From the cell containing the given text, extract its center point as (X, Y) coordinate. 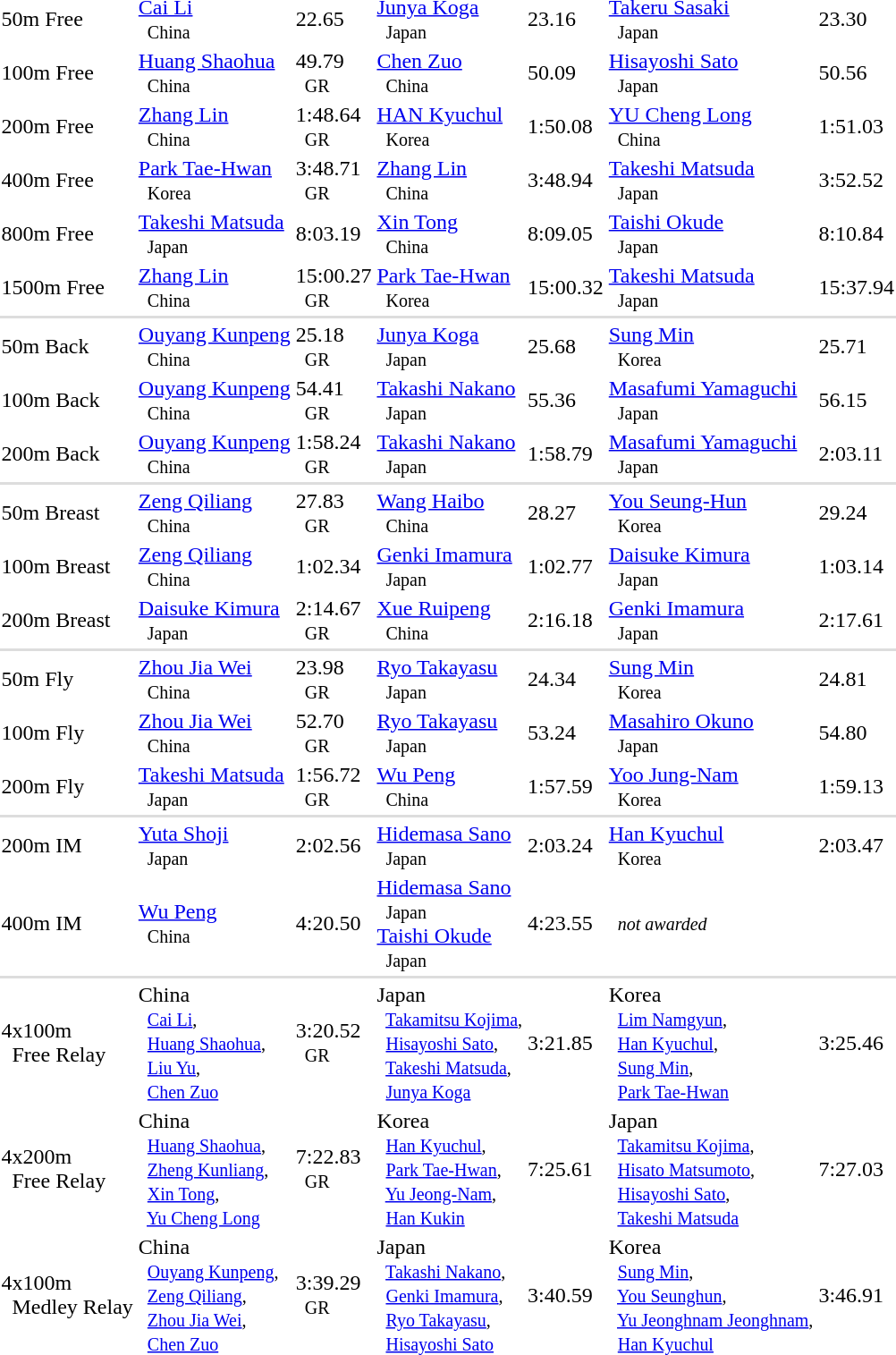
8:09.05 (566, 234)
Korea Lim Namgyun, Han Kyuchul, Sung Min, Park Tae-Hwan (711, 1043)
56.15 (857, 401)
China Huang Shaohua, Zheng Kunliang, Xin Tong, Yu Cheng Long (215, 1169)
28.27 (566, 513)
1:59.13 (857, 787)
1:02.77 (566, 567)
2:17.61 (857, 621)
Masahiro Okuno Japan (711, 733)
1:03.14 (857, 567)
8:10.84 (857, 234)
2:03.24 (566, 846)
3:21.85 (566, 1043)
3:52.52 (857, 181)
53.24 (566, 733)
Hisayoshi Sato Japan (711, 73)
Xue Ruipeng China (450, 621)
1500m Free (67, 288)
1:58.24 GR (334, 454)
800m Free (67, 234)
50.56 (857, 73)
25.68 (566, 347)
Taishi Okude Japan (711, 234)
54.80 (857, 733)
China Cai Li, Huang Shaohua, Liu Yu, Chen Zuo (215, 1043)
29.24 (857, 513)
15:00.32 (566, 288)
2:16.18 (566, 621)
2:03.47 (857, 846)
not awarded (711, 923)
200m Fly (67, 787)
Han Kyuchul Korea (711, 846)
400m IM (67, 923)
2:02.56 (334, 846)
200m IM (67, 846)
Huang Shaohua China (215, 73)
4:23.55 (566, 923)
50.09 (566, 73)
YU Cheng Long China (711, 127)
100m Breast (67, 567)
25.71 (857, 347)
15:00.27 GR (334, 288)
200m Breast (67, 621)
4:20.50 (334, 923)
4x200m Free Relay (67, 1169)
3:25.46 (857, 1043)
Yoo Jung-Nam Korea (711, 787)
200m Free (67, 127)
24.81 (857, 680)
7:22.83 GR (334, 1169)
50m Fly (67, 680)
100m Fly (67, 733)
3:48.71 GR (334, 181)
Chen Zuo China (450, 73)
7:27.03 (857, 1169)
1:56.72 GR (334, 787)
50m Breast (67, 513)
7:25.61 (566, 1169)
25.18 GR (334, 347)
3:20.52 GR (334, 1043)
Hidemasa Sano Japan Taishi Okude Japan (450, 923)
1:57.59 (566, 787)
100m Free (67, 73)
24.34 (566, 680)
1:50.08 (566, 127)
Hidemasa Sano Japan (450, 846)
4x100m Free Relay (67, 1043)
Junya Koga Japan (450, 347)
2:03.11 (857, 454)
1:51.03 (857, 127)
400m Free (67, 181)
Korea Han Kyuchul, Park Tae-Hwan, Yu Jeong-Nam, Han Kukin (450, 1169)
Xin Tong China (450, 234)
200m Back (67, 454)
HAN Kyuchul Korea (450, 127)
54.41 GR (334, 401)
100m Back (67, 401)
2:14.67 GR (334, 621)
You Seung-Hun Korea (711, 513)
3:48.94 (566, 181)
1:48.64 GR (334, 127)
Yuta Shoji Japan (215, 846)
15:37.94 (857, 288)
1:02.34 (334, 567)
Japan Takamitsu Kojima, Hisato Matsumoto, Hisayoshi Sato, Takeshi Matsuda (711, 1169)
52.70 GR (334, 733)
23.98 GR (334, 680)
8:03.19 (334, 234)
1:58.79 (566, 454)
27.83 GR (334, 513)
49.79 GR (334, 73)
Wang Haibo China (450, 513)
Japan Takamitsu Kojima, Hisayoshi Sato, Takeshi Matsuda, Junya Koga (450, 1043)
55.36 (566, 401)
50m Back (67, 347)
